Return the (x, y) coordinate for the center point of the cell that contains the specified text.  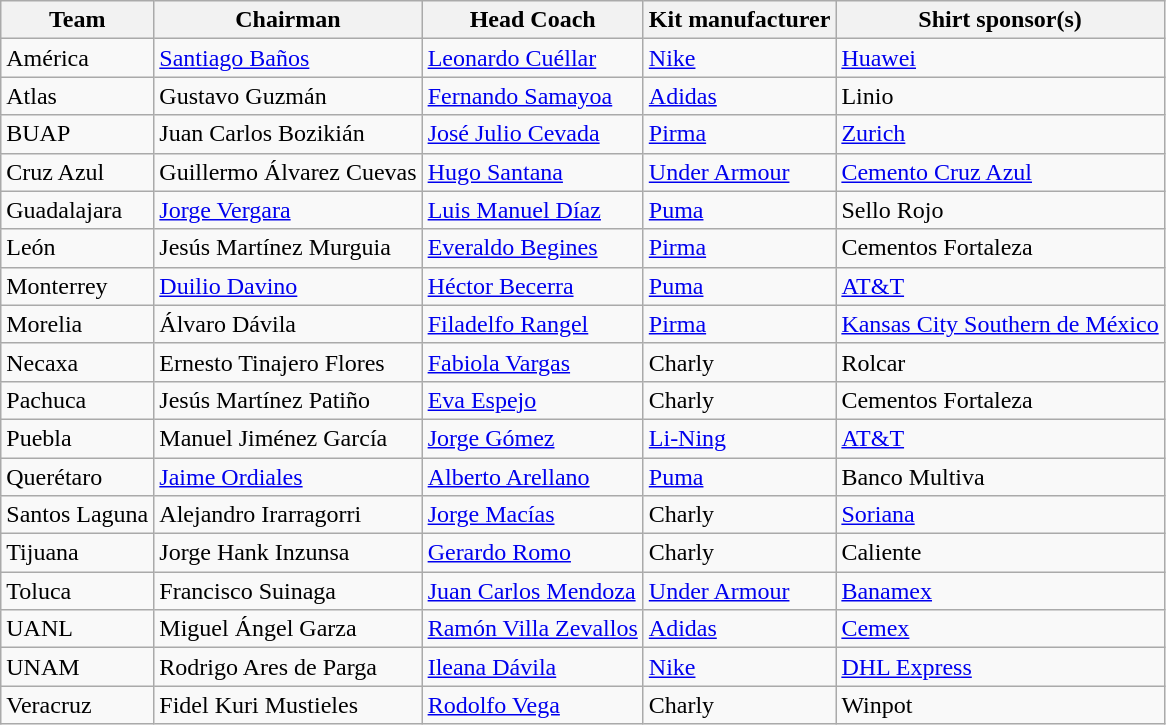
Querétaro (78, 477)
Filadelfo Rangel (532, 324)
Álvaro Dávila (288, 324)
Leonardo Cuéllar (532, 58)
Chairman (288, 20)
Cemex (1000, 629)
Jorge Gómez (532, 438)
Fidel Kuri Mustieles (288, 705)
Monterrey (78, 286)
Fabiola Vargas (532, 362)
Ernesto Tinajero Flores (288, 362)
Santiago Baños (288, 58)
Kansas City Southern de México (1000, 324)
Tijuana (78, 553)
Ileana Dávila (532, 667)
Toluca (78, 591)
Necaxa (78, 362)
UANL (78, 629)
Cemento Cruz Azul (1000, 172)
Linio (1000, 96)
Morelia (78, 324)
Zurich (1000, 134)
Shirt sponsor(s) (1000, 20)
Francisco Suinaga (288, 591)
Guillermo Álvarez Cuevas (288, 172)
Sello Rojo (1000, 210)
Gustavo Guzmán (288, 96)
Juan Carlos Mendoza (532, 591)
Puebla (78, 438)
Duilio Davino (288, 286)
Eva Espejo (532, 400)
Jaime Ordiales (288, 477)
América (78, 58)
Jorge Vergara (288, 210)
Rodrigo Ares de Parga (288, 667)
Ramón Villa Zevallos (532, 629)
Miguel Ángel Garza (288, 629)
Alberto Arellano (532, 477)
Gerardo Romo (532, 553)
Héctor Becerra (532, 286)
UNAM (78, 667)
Hugo Santana (532, 172)
Alejandro Irarragorri (288, 515)
Atlas (78, 96)
Veracruz (78, 705)
Jesús Martínez Murguia (288, 248)
José Julio Cevada (532, 134)
Cruz Azul (78, 172)
Rodolfo Vega (532, 705)
Jorge Macías (532, 515)
Everaldo Begines (532, 248)
Luis Manuel Díaz (532, 210)
Manuel Jiménez García (288, 438)
Head Coach (532, 20)
Caliente (1000, 553)
Banamex (1000, 591)
DHL Express (1000, 667)
Santos Laguna (78, 515)
Kit manufacturer (740, 20)
Jorge Hank Inzunsa (288, 553)
Pachuca (78, 400)
Guadalajara (78, 210)
Fernando Samayoa (532, 96)
Soriana (1000, 515)
Banco Multiva (1000, 477)
Rolcar (1000, 362)
León (78, 248)
BUAP (78, 134)
Team (78, 20)
Jesús Martínez Patiño (288, 400)
Huawei (1000, 58)
Winpot (1000, 705)
Juan Carlos Bozikián (288, 134)
Li-Ning (740, 438)
